Capture the cell that displays the provided text and extract its (x, y) central coordinate. 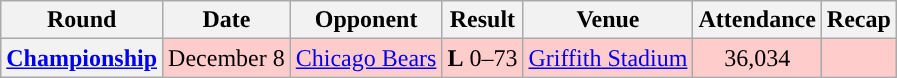
36,034 (757, 58)
Date (227, 20)
Result (482, 20)
December 8 (227, 58)
Recap (858, 20)
Attendance (757, 20)
Championship (82, 58)
Round (82, 20)
Venue (608, 20)
Chicago Bears (366, 58)
L 0–73 (482, 58)
Griffith Stadium (608, 58)
Opponent (366, 20)
